Identify which cell holds the provided text, then report its [x, y] central coordinate. 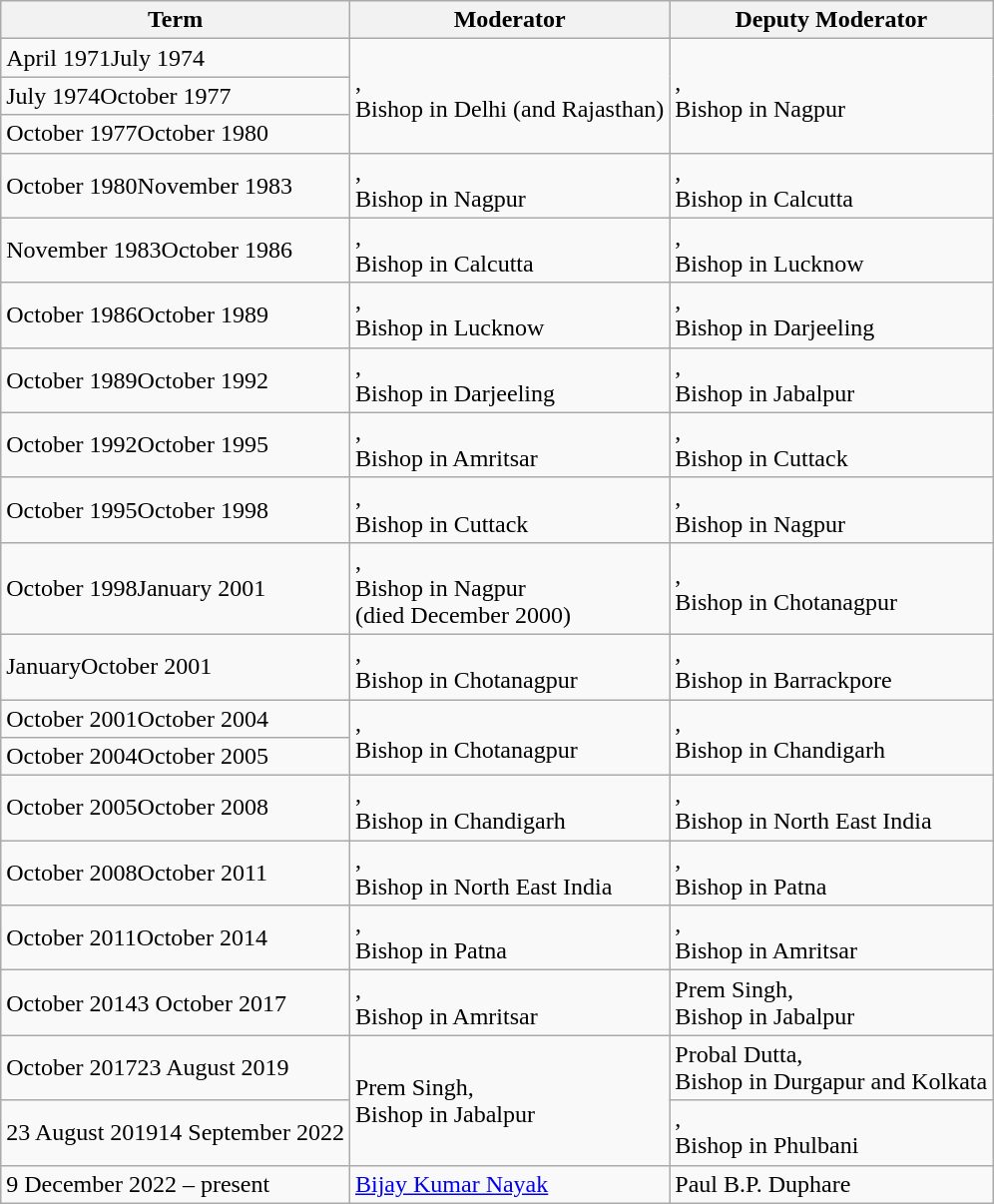
JanuaryOctober 2001 [176, 667]
,Bishop in Nagpur(died December 2000) [509, 588]
Moderator [509, 20]
,Bishop in Barrackpore [831, 667]
October 2004October 2005 [176, 757]
Bijay Kumar Nayak [509, 1184]
October 1992October 1995 [176, 445]
October 1998January 2001 [176, 588]
Deputy Moderator [831, 20]
Term [176, 20]
,Bishop in Jabalpur [831, 379]
October 2011October 2014 [176, 938]
April 1971July 1974 [176, 58]
October 2005October 2008 [176, 809]
October 20143 October 2017 [176, 1002]
October 1980November 1983 [176, 186]
Paul B.P. Duphare [831, 1184]
,Bishop in Phulbani [831, 1132]
November 1983October 1986 [176, 250]
October 1989October 1992 [176, 379]
October 201723 August 2019 [176, 1068]
9 December 2022 – present [176, 1184]
Probal Dutta,Bishop in Durgapur and Kolkata [831, 1068]
October 1995October 1998 [176, 509]
October 1986October 1989 [176, 315]
July 1974October 1977 [176, 96]
October 2008October 2011 [176, 873]
October 1977October 1980 [176, 134]
,Bishop in Delhi (and Rajasthan) [509, 96]
23 August 201914 September 2022 [176, 1132]
October 2001October 2004 [176, 718]
